Detect which cell encompasses the target text, then output its (X, Y) center coordinate. 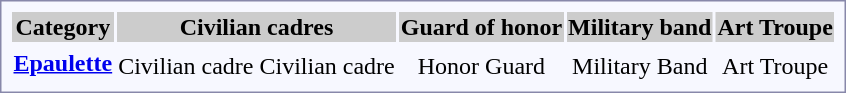
Guard of honor (481, 27)
Category (63, 27)
Civilian cadres (257, 27)
Honor Guard (481, 66)
Military Band (640, 66)
Epaulette (63, 63)
Military band (640, 27)
